Capture the cell that displays the provided text and extract its (x, y) central coordinate. 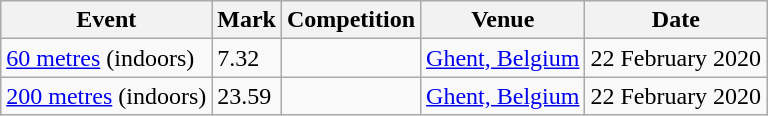
Venue (503, 20)
7.32 (247, 58)
Competition (352, 20)
Mark (247, 20)
23.59 (247, 96)
60 metres (indoors) (106, 58)
Date (676, 20)
Event (106, 20)
200 metres (indoors) (106, 96)
